Provide the (X, Y) coordinate of the cell's center where the given text is located.  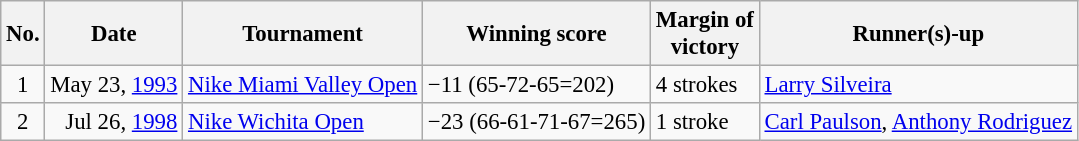
No. (23, 34)
Winning score (537, 34)
2 (23, 122)
1 stroke (706, 122)
4 strokes (706, 85)
Jul 26, 1998 (114, 122)
Nike Miami Valley Open (303, 85)
Carl Paulson, Anthony Rodriguez (918, 122)
Larry Silveira (918, 85)
Tournament (303, 34)
Nike Wichita Open (303, 122)
May 23, 1993 (114, 85)
Date (114, 34)
Margin ofvictory (706, 34)
−11 (65-72-65=202) (537, 85)
Runner(s)-up (918, 34)
−23 (66-61-71-67=265) (537, 122)
1 (23, 85)
